For the text-containing cell, return its midpoint in [X, Y] coordinate format. 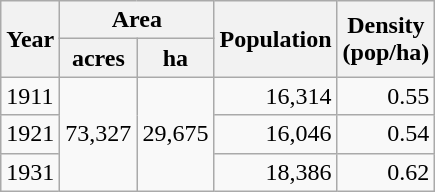
Population [276, 39]
1921 [30, 134]
0.54 [386, 134]
16,314 [276, 96]
1911 [30, 96]
Area [137, 20]
18,386 [276, 172]
16,046 [276, 134]
73,327 [98, 134]
ha [176, 58]
29,675 [176, 134]
Year [30, 39]
acres [98, 58]
1931 [30, 172]
0.62 [386, 172]
0.55 [386, 96]
Density(pop/ha) [386, 39]
